Identify which cell holds the provided text, then report its (X, Y) central coordinate. 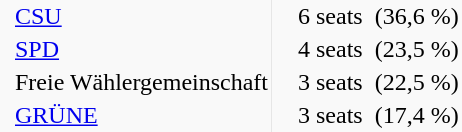
GRÜNE (142, 116)
6 seats (318, 16)
CSU (142, 16)
SPD (142, 50)
Freie Wählergemeinschaft (142, 82)
4 seats (318, 50)
(23,5 %) (414, 50)
(17,4 %) (414, 116)
(22,5 %) (414, 82)
(36,6 %) (414, 16)
